Provide the (x, y) coordinate of the cell's center where the given text is located.  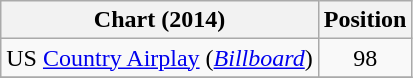
Chart (2014) (160, 20)
US Country Airplay (Billboard) (160, 58)
98 (365, 58)
Position (365, 20)
